Scan for the cell matching the given text and deliver its [x, y] coordinate at center. 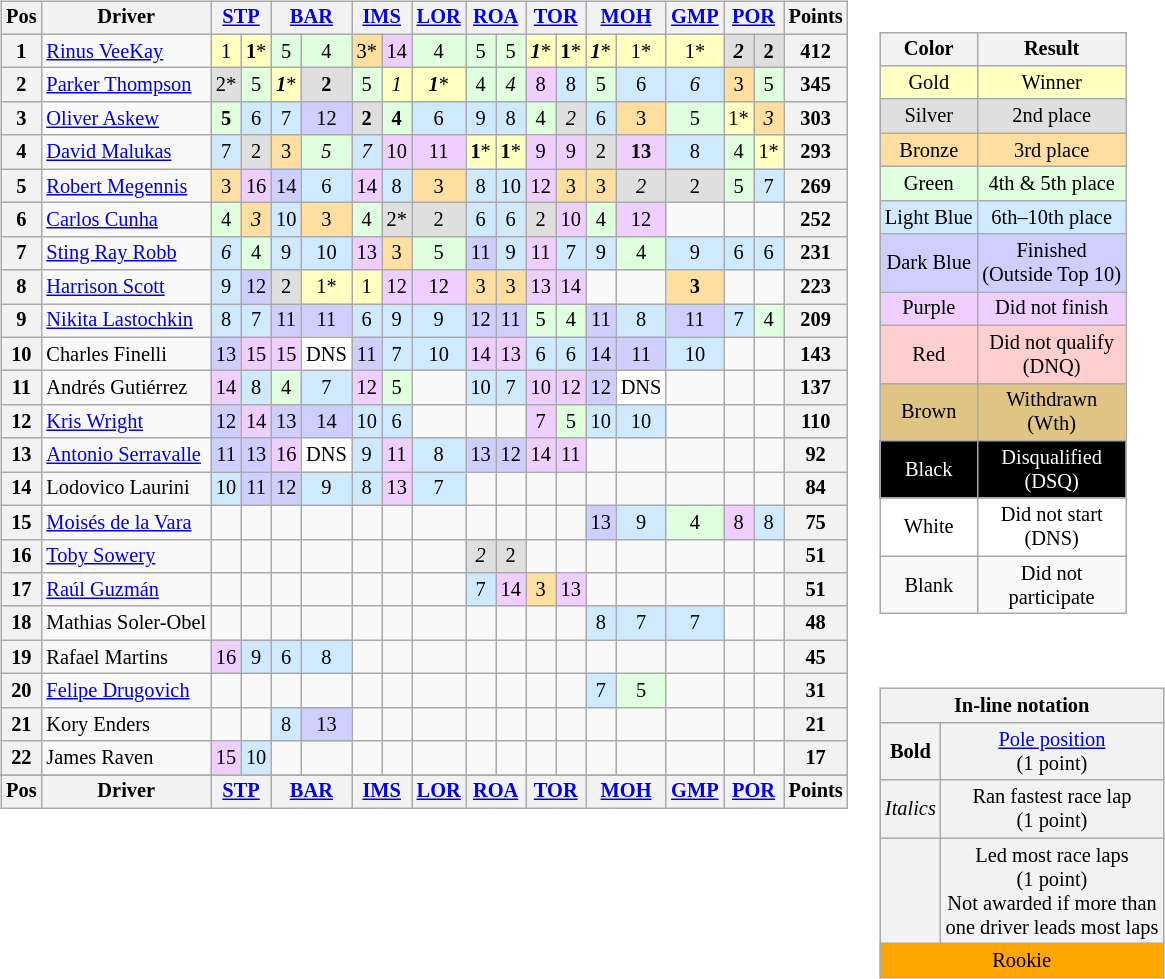
Rinus VeeKay [126, 51]
Result [1051, 49]
Finished(Outside Top 10) [1051, 263]
6th–10th place [1051, 217]
White [928, 527]
Black [928, 470]
Disqualified(DSQ) [1051, 470]
75 [816, 522]
92 [816, 455]
Blank [928, 585]
223 [816, 287]
252 [816, 220]
Bronze [928, 150]
209 [816, 321]
Harrison Scott [126, 287]
Charles Finelli [126, 354]
4th & 5th place [1051, 184]
Red [928, 354]
18 [21, 623]
Green [928, 184]
84 [816, 489]
137 [816, 388]
Antonio Serravalle [126, 455]
Silver [928, 116]
Sting Ray Robb [126, 253]
Winner [1051, 83]
David Malukas [126, 152]
Brown [928, 412]
3rd place [1051, 150]
Rookie [1022, 961]
Andrés Gutiérrez [126, 388]
143 [816, 354]
Pole position(1 point) [1052, 752]
Did not finish [1051, 309]
Parker Thompson [126, 85]
Did notparticipate [1051, 585]
48 [816, 623]
Withdrawn(Wth) [1051, 412]
Robert Megennis [126, 186]
Light Blue [928, 217]
Rafael Martins [126, 657]
31 [816, 691]
Nikita Lastochkin [126, 321]
Bold [910, 752]
Ran fastest race lap(1 point) [1052, 809]
Led most race laps(1 point)Not awarded if more thanone driver leads most laps [1052, 891]
Italics [910, 809]
20 [21, 691]
Felipe Drugovich [126, 691]
Toby Sowery [126, 556]
Carlos Cunha [126, 220]
Kory Enders [126, 724]
Lodovico Laurini [126, 489]
293 [816, 152]
Moisés de la Vara [126, 522]
45 [816, 657]
Dark Blue [928, 263]
Oliver Askew [126, 119]
22 [21, 758]
Color [928, 49]
110 [816, 422]
Kris Wright [126, 422]
231 [816, 253]
3* [367, 51]
James Raven [126, 758]
Raúl Guzmán [126, 590]
269 [816, 186]
Did not qualify(DNQ) [1051, 354]
303 [816, 119]
Mathias Soler-Obel [126, 623]
345 [816, 85]
Did not start(DNS) [1051, 527]
19 [21, 657]
Gold [928, 83]
In-line notation [1022, 706]
412 [816, 51]
2nd place [1051, 116]
Purple [928, 309]
